Scan for the cell matching the given text and deliver its [X, Y] coordinate at center. 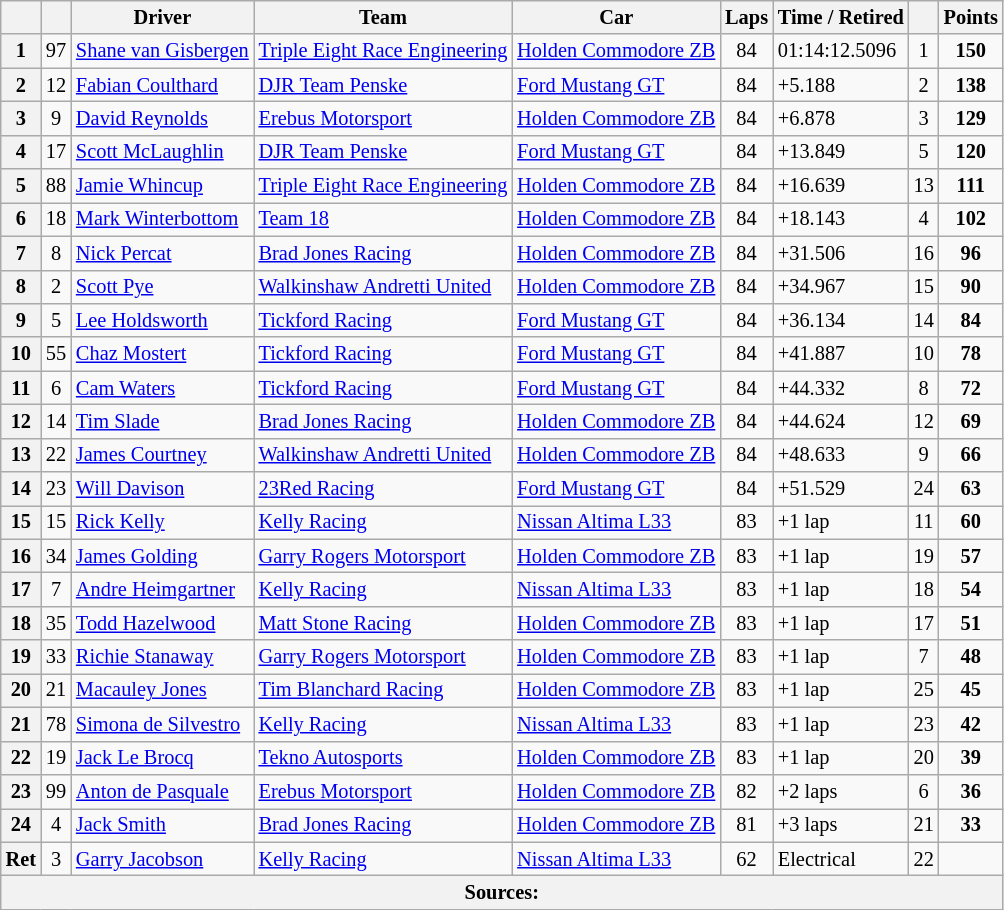
Shane van Gisbergen [162, 51]
Macauley Jones [162, 690]
96 [971, 253]
99 [56, 791]
72 [971, 388]
Laps [746, 17]
57 [971, 556]
Matt Stone Racing [384, 623]
Richie Stanaway [162, 657]
James Courtney [162, 455]
81 [746, 825]
+31.506 [841, 253]
+2 laps [841, 791]
+18.143 [841, 219]
102 [971, 219]
Simona de Silvestro [162, 724]
+16.639 [841, 186]
Will Davison [162, 489]
+3 laps [841, 825]
Scott Pye [162, 287]
Rick Kelly [162, 522]
Lee Holdsworth [162, 320]
82 [746, 791]
Scott McLaughlin [162, 152]
+6.878 [841, 118]
+48.633 [841, 455]
Fabian Coulthard [162, 85]
63 [971, 489]
62 [746, 859]
Anton de Pasquale [162, 791]
60 [971, 522]
54 [971, 589]
Car [616, 17]
David Reynolds [162, 118]
Points [971, 17]
Nick Percat [162, 253]
138 [971, 85]
150 [971, 51]
Team [384, 17]
Time / Retired [841, 17]
Ret [21, 859]
66 [971, 455]
+34.967 [841, 287]
+13.849 [841, 152]
Andre Heimgartner [162, 589]
34 [56, 556]
Tim Slade [162, 421]
Driver [162, 17]
111 [971, 186]
Team 18 [384, 219]
+36.134 [841, 320]
Chaz Mostert [162, 354]
Jack Smith [162, 825]
Jamie Whincup [162, 186]
42 [971, 724]
+51.529 [841, 489]
Garry Jacobson [162, 859]
Jack Le Brocq [162, 758]
88 [56, 186]
45 [971, 690]
+44.624 [841, 421]
69 [971, 421]
+5.188 [841, 85]
01:14:12.5096 [841, 51]
Mark Winterbottom [162, 219]
Tekno Autosports [384, 758]
+41.887 [841, 354]
120 [971, 152]
55 [56, 354]
+44.332 [841, 388]
97 [56, 51]
Cam Waters [162, 388]
James Golding [162, 556]
Electrical [841, 859]
90 [971, 287]
Tim Blanchard Racing [384, 690]
39 [971, 758]
51 [971, 623]
129 [971, 118]
25 [924, 690]
Todd Hazelwood [162, 623]
35 [56, 623]
36 [971, 791]
48 [971, 657]
23Red Racing [384, 489]
Sources: [502, 892]
